Pinpoint the cell where the given text exists, returning its (X, Y) midpoint coordinate. 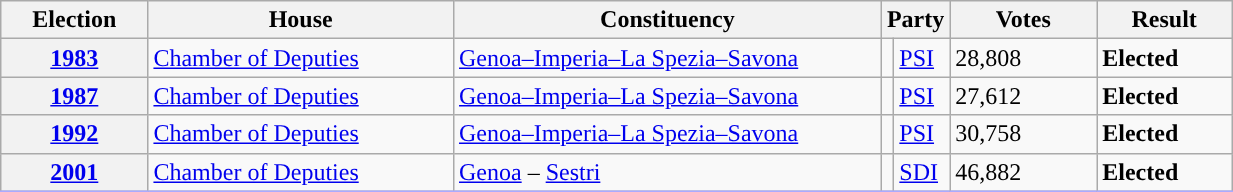
Result (1164, 20)
Election (74, 20)
27,612 (1024, 96)
Party (915, 20)
Constituency (667, 20)
Votes (1024, 20)
1983 (74, 58)
SDI (922, 172)
1992 (74, 134)
28,808 (1024, 58)
Genoa – Sestri (667, 172)
House (301, 20)
1987 (74, 96)
30,758 (1024, 134)
46,882 (1024, 172)
2001 (74, 172)
